Locate the cell with the specified text and output its (x, y) center coordinate. 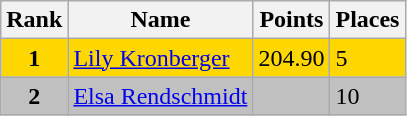
10 (368, 96)
2 (34, 96)
Elsa Rendschmidt (160, 96)
Name (160, 20)
Lily Kronberger (160, 58)
Places (368, 20)
5 (368, 58)
Rank (34, 20)
204.90 (292, 58)
Points (292, 20)
1 (34, 58)
